Extract the [x, y] coordinate from the center of the cell holding the provided text.  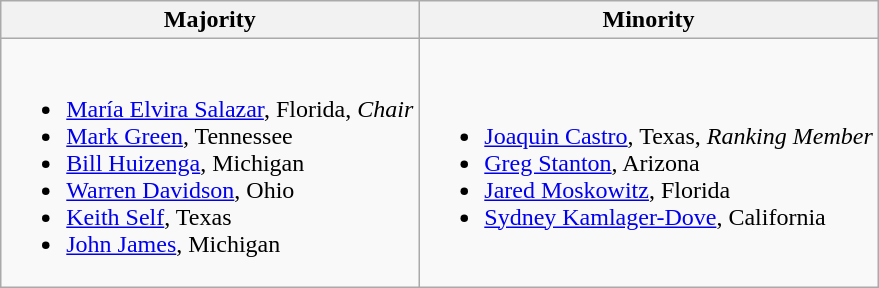
Majority [210, 20]
Minority [649, 20]
Joaquin Castro, Texas, Ranking MemberGreg Stanton, ArizonaJared Moskowitz, FloridaSydney Kamlager-Dove, California [649, 163]
María Elvira Salazar, Florida, ChairMark Green, TennesseeBill Huizenga, MichiganWarren Davidson, OhioKeith Self, TexasJohn James, Michigan [210, 163]
